Provide the (X, Y) coordinate of the cell's center where the given text is located.  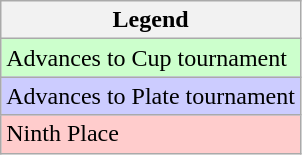
Ninth Place (151, 134)
Advances to Plate tournament (151, 96)
Advances to Cup tournament (151, 58)
Legend (151, 20)
